Extract the [X, Y] coordinate from the center of the cell holding the provided text.  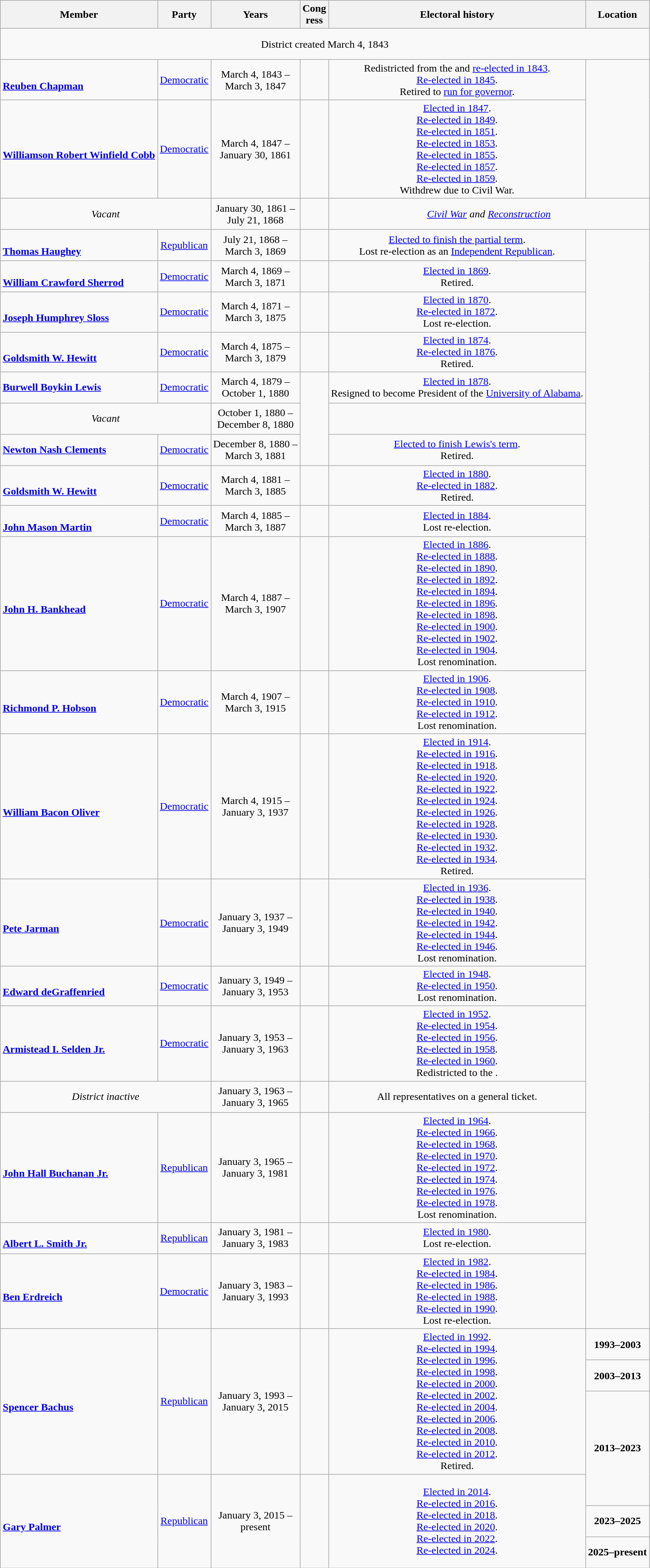
Albert L. Smith Jr. [79, 1238]
William Crawford Sherrod [79, 276]
Member [79, 15]
March 4, 1869 –March 3, 1871 [255, 276]
January 3, 1965 –January 3, 1981 [255, 1168]
Armistead I. Selden Jr. [79, 1043]
Elected in 2014.Re-elected in 2016.Re-elected in 2018.Re-elected in 2020.Re-elected in 2022.Re-elected in 2024. [457, 1521]
Elected in 1874.Re-elected in 1876.Retired. [457, 352]
Elected in 1884.Lost re-election. [457, 521]
Elected in 1878.Resigned to become President of the University of Alabama. [457, 387]
March 4, 1875 –March 3, 1879 [255, 352]
January 30, 1861 –July 21, 1868 [255, 214]
March 4, 1879 –October 1, 1880 [255, 387]
District inactive [106, 1097]
January 3, 1953 –January 3, 1963 [255, 1043]
Reuben Chapman [79, 80]
Elected in 1980.Lost re-election. [457, 1238]
January 3, 1983 –January 3, 1993 [255, 1291]
John H. Bankhead [79, 604]
Years [255, 15]
March 4, 1843 –March 3, 1847 [255, 80]
2025–present [617, 1552]
March 4, 1887 –March 3, 1907 [255, 604]
Pete Jarman [79, 922]
All representatives on a general ticket. [457, 1097]
2003–2013 [617, 1376]
Williamson Robert Winfield Cobb [79, 149]
March 4, 1915 –January 3, 1937 [255, 806]
Gary Palmer [79, 1521]
January 3, 1981 –January 3, 1983 [255, 1238]
Richmond P. Hobson [79, 702]
January 3, 2015 –present [255, 1521]
March 4, 1907 –March 3, 1915 [255, 702]
John Mason Martin [79, 521]
January 3, 1949 –January 3, 1953 [255, 986]
Joseph Humphrey Sloss [79, 312]
Edward deGraffenried [79, 986]
Elected in 1880.Re-elected in 1882.Retired. [457, 485]
District created March 4, 1843 [325, 44]
October 1, 1880 –December 8, 1880 [255, 419]
Location [617, 15]
January 3, 1993 –January 3, 2015 [255, 1401]
Redistricted from the and re-elected in 1843.Re-elected in 1845.Retired to run for governor. [457, 80]
March 4, 1881 –March 3, 1885 [255, 485]
Electoral history [457, 15]
Thomas Haughey [79, 245]
Elected in 1869.Retired. [457, 276]
Newton Nash Clements [79, 450]
December 8, 1880 –March 3, 1881 [255, 450]
Burwell Boykin Lewis [79, 387]
1993–2003 [617, 1345]
William Bacon Oliver [79, 806]
Elected in 1936.Re-elected in 1938.Re-elected in 1940.Re-elected in 1942.Re-elected in 1944.Re-elected in 1946.Lost renomination. [457, 922]
2013–2023 [617, 1448]
Elected in 1870.Re-elected in 1872.Lost re-election. [457, 312]
John Hall Buchanan Jr. [79, 1168]
March 4, 1885 –March 3, 1887 [255, 521]
Congress [314, 15]
Elected to finish Lewis's term.Retired. [457, 450]
Party [184, 15]
2023–2025 [617, 1521]
Elected to finish the partial term.Lost re-election as an Independent Republican. [457, 245]
March 4, 1871 –March 3, 1875 [255, 312]
Elected in 1906.Re-elected in 1908.Re-elected in 1910.Re-elected in 1912.Lost renomination. [457, 702]
Elected in 1952.Re-elected in 1954.Re-elected in 1956.Re-elected in 1958.Re-elected in 1960.Redistricted to the . [457, 1043]
Civil War and Reconstruction [489, 214]
January 3, 1963 –January 3, 1965 [255, 1097]
March 4, 1847 –January 30, 1861 [255, 149]
Spencer Bachus [79, 1401]
January 3, 1937 –January 3, 1949 [255, 922]
Ben Erdreich [79, 1291]
July 21, 1868 –March 3, 1869 [255, 245]
Elected in 1948.Re-elected in 1950.Lost renomination. [457, 986]
Elected in 1982.Re-elected in 1984.Re-elected in 1986.Re-elected in 1988.Re-elected in 1990.Lost re-election. [457, 1291]
